Identify which cell holds the provided text, then report its [X, Y] central coordinate. 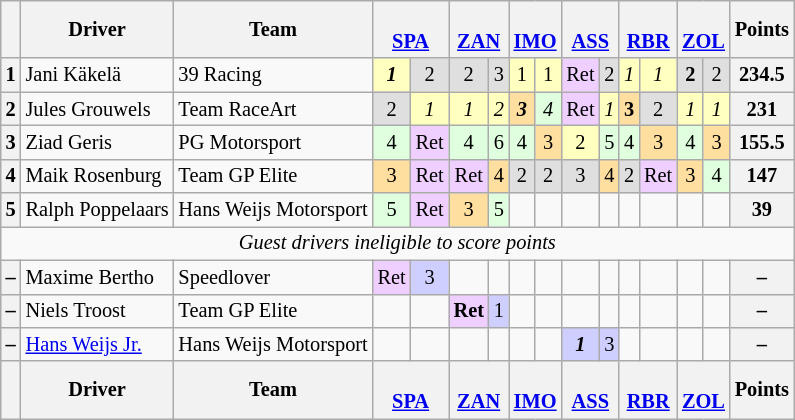
Maik Rosenburg [98, 176]
Ziad Geris [98, 142]
147 [762, 176]
Guest drivers ineligible to score points [398, 243]
Jani Käkelä [98, 75]
155.5 [762, 142]
6 [499, 142]
PG Motorsport [274, 142]
Hans Weijs Jr. [98, 344]
Team RaceArt [274, 109]
Speedlover [274, 277]
Niels Troost [98, 311]
Ralph Poppelaars [98, 210]
39 Racing [274, 75]
Jules Grouwels [98, 109]
39 [762, 210]
231 [762, 109]
234.5 [762, 75]
Maxime Bertho [98, 277]
